Scan for the cell matching the given text and deliver its (x, y) coordinate at center. 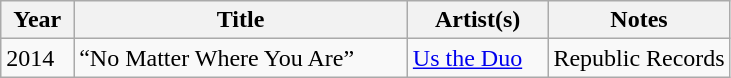
Us the Duo (478, 58)
“No Matter Where You Are” (241, 58)
Artist(s) (478, 20)
Republic Records (639, 58)
2014 (38, 58)
Year (38, 20)
Notes (639, 20)
Title (241, 20)
